Pinpoint the cell where the given text exists, returning its (X, Y) midpoint coordinate. 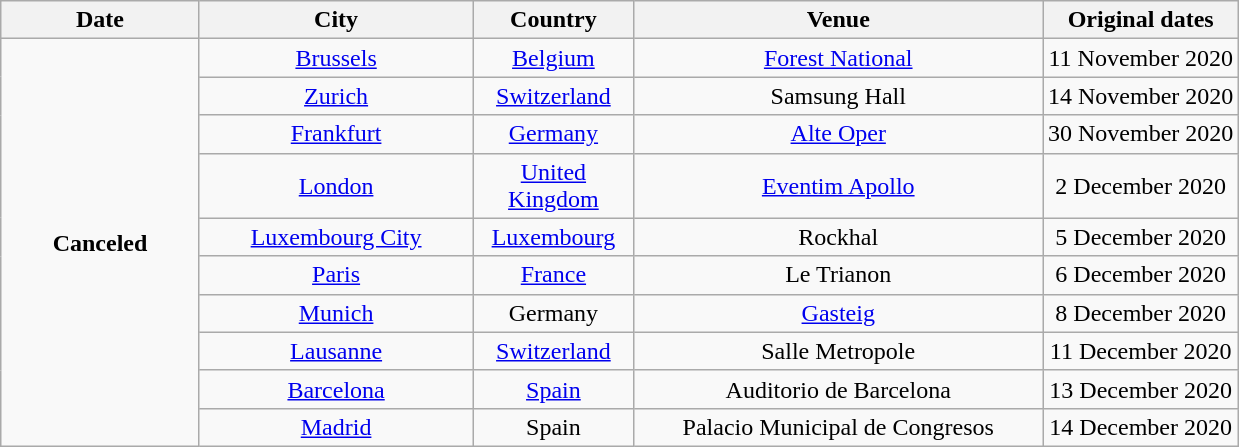
Samsung Hall (838, 96)
Rockhal (838, 237)
Belgium (554, 58)
Palacio Municipal de Congresos (838, 427)
Brussels (336, 58)
Madrid (336, 427)
City (336, 20)
Salle Metropole (838, 351)
11 December 2020 (1140, 351)
30 November 2020 (1140, 134)
Auditorio de Barcelona (838, 389)
Alte Oper (838, 134)
Eventim Apollo (838, 186)
14 December 2020 (1140, 427)
Original dates (1140, 20)
13 December 2020 (1140, 389)
Country (554, 20)
Frankfurt (336, 134)
5 December 2020 (1140, 237)
Munich (336, 313)
6 December 2020 (1140, 275)
United Kingdom (554, 186)
2 December 2020 (1140, 186)
8 December 2020 (1140, 313)
Luxembourg City (336, 237)
London (336, 186)
Lausanne (336, 351)
Paris (336, 275)
14 November 2020 (1140, 96)
Canceled (100, 243)
Zurich (336, 96)
Luxembourg (554, 237)
Gasteig (838, 313)
11 November 2020 (1140, 58)
Barcelona (336, 389)
Date (100, 20)
Le Trianon (838, 275)
France (554, 275)
Venue (838, 20)
Forest National (838, 58)
